Return the [x, y] coordinate for the center point of the cell that contains the specified text.  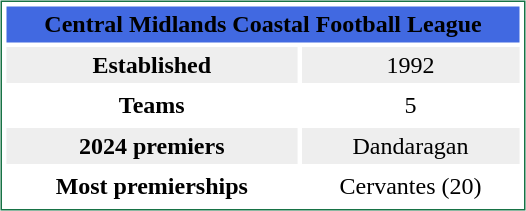
5 [410, 106]
2024 premiers [151, 146]
Most premierships [151, 186]
Teams [151, 106]
Established [151, 65]
Central Midlands Coastal Football League [262, 24]
Cervantes (20) [410, 186]
Dandaragan [410, 146]
1992 [410, 65]
